Capture the cell that displays the provided text and extract its [x, y] central coordinate. 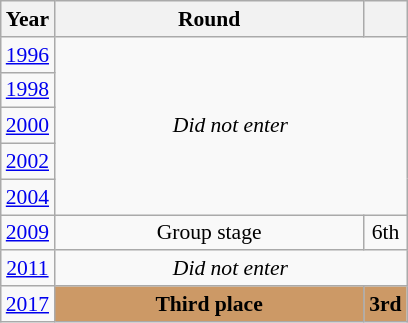
2000 [28, 126]
2009 [28, 233]
Year [28, 19]
1998 [28, 90]
6th [386, 233]
2017 [28, 304]
Group stage [209, 233]
Round [209, 19]
3rd [386, 304]
1996 [28, 55]
2011 [28, 269]
2004 [28, 197]
2002 [28, 162]
Third place [209, 304]
